Capture the cell that displays the provided text and extract its [X, Y] central coordinate. 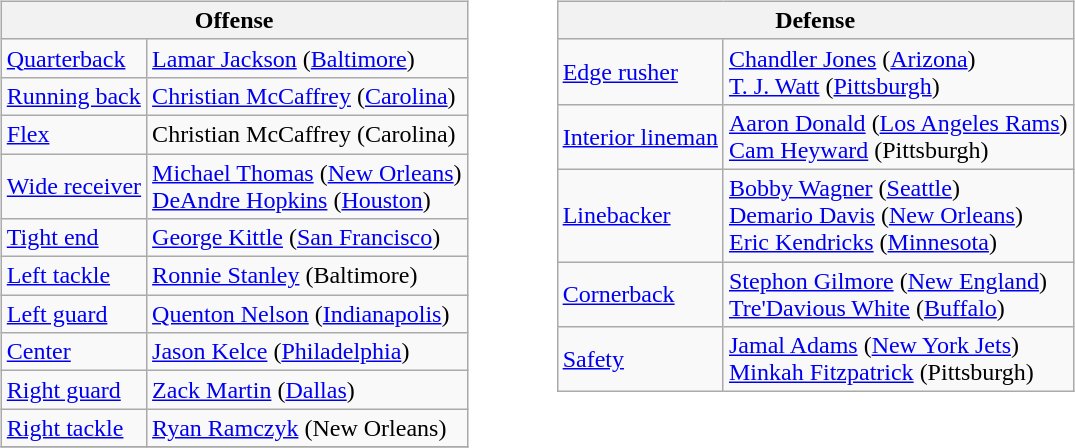
Ryan Ramczyk (New Orleans) [308, 428]
Aaron Donald (Los Angeles Rams)Cam Heyward (Pittsburgh) [898, 136]
Jason Kelce (Philadelphia) [308, 352]
Left guard [74, 314]
Chandler Jones (Arizona)T. J. Watt (Pittsburgh) [898, 72]
Wide receiver [74, 186]
Michael Thomas (New Orleans)DeAndre Hopkins (Houston) [308, 186]
Defense [815, 20]
George Kittle (San Francisco) [308, 238]
Right guard [74, 390]
Quenton Nelson (Indianapolis) [308, 314]
Edge rusher [640, 72]
Lamar Jackson (Baltimore) [308, 58]
Left tackle [74, 276]
Running back [74, 96]
Jamal Adams (New York Jets)Minkah Fitzpatrick (Pittsburgh) [898, 360]
Ronnie Stanley (Baltimore) [308, 276]
Quarterback [74, 58]
Center [74, 352]
Cornerback [640, 294]
Linebacker [640, 215]
Flex [74, 134]
Interior lineman [640, 136]
Right tackle [74, 428]
Offense [234, 20]
Stephon Gilmore (New England)Tre'Davious White (Buffalo) [898, 294]
Tight end [74, 238]
Zack Martin (Dallas) [308, 390]
Bobby Wagner (Seattle)Demario Davis (New Orleans)Eric Kendricks (Minnesota) [898, 215]
Safety [640, 360]
